Find where the given text appears and provide that cell's center as [X, Y] coordinate. 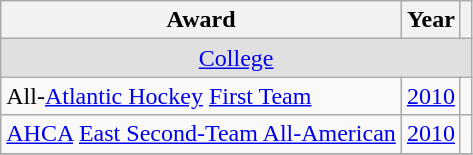
AHCA East Second-Team All-American [202, 134]
College [236, 58]
All-Atlantic Hockey First Team [202, 96]
Year [430, 20]
Award [202, 20]
